Extract the [X, Y] coordinate from the center of the cell holding the provided text.  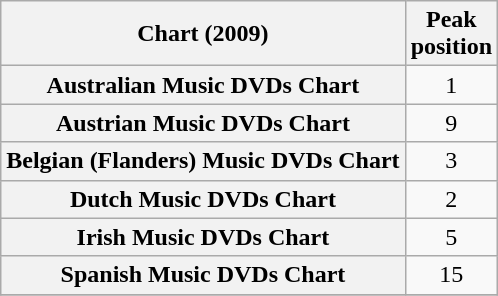
Austrian Music DVDs Chart [203, 123]
Belgian (Flanders) Music DVDs Chart [203, 161]
Spanish Music DVDs Chart [203, 275]
Peakposition [451, 34]
Dutch Music DVDs Chart [203, 199]
1 [451, 85]
Australian Music DVDs Chart [203, 85]
Irish Music DVDs Chart [203, 237]
15 [451, 275]
Chart (2009) [203, 34]
5 [451, 237]
3 [451, 161]
9 [451, 123]
2 [451, 199]
